Search for the cell housing the specified text and yield its [X, Y] center coordinate. 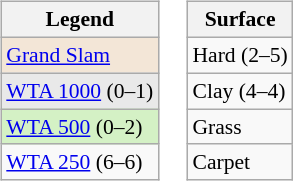
WTA 500 (0–2) [80, 127]
Legend [80, 20]
Hard (2–5) [240, 55]
Grand Slam [80, 55]
Clay (4–4) [240, 91]
WTA 1000 (0–1) [80, 91]
WTA 250 (6–6) [80, 162]
Surface [240, 20]
Grass [240, 127]
Carpet [240, 162]
